Detect which cell encompasses the target text, then output its (x, y) center coordinate. 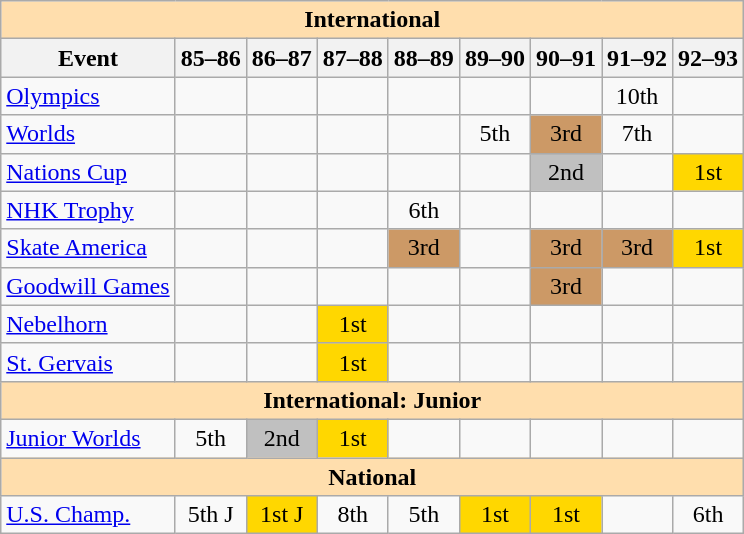
St. Gervais (88, 362)
7th (638, 134)
Skate America (88, 248)
89–90 (494, 58)
92–93 (708, 58)
88–89 (424, 58)
Olympics (88, 96)
International (372, 20)
86–87 (282, 58)
Event (88, 58)
90–91 (566, 58)
Nations Cup (88, 172)
Junior Worlds (88, 438)
National (372, 477)
Goodwill Games (88, 286)
Nebelhorn (88, 324)
8th (352, 515)
International: Junior (372, 400)
U.S. Champ. (88, 515)
10th (638, 96)
Worlds (88, 134)
1st J (282, 515)
5th J (210, 515)
85–86 (210, 58)
87–88 (352, 58)
91–92 (638, 58)
NHK Trophy (88, 210)
